Search for the cell housing the specified text and yield its [x, y] center coordinate. 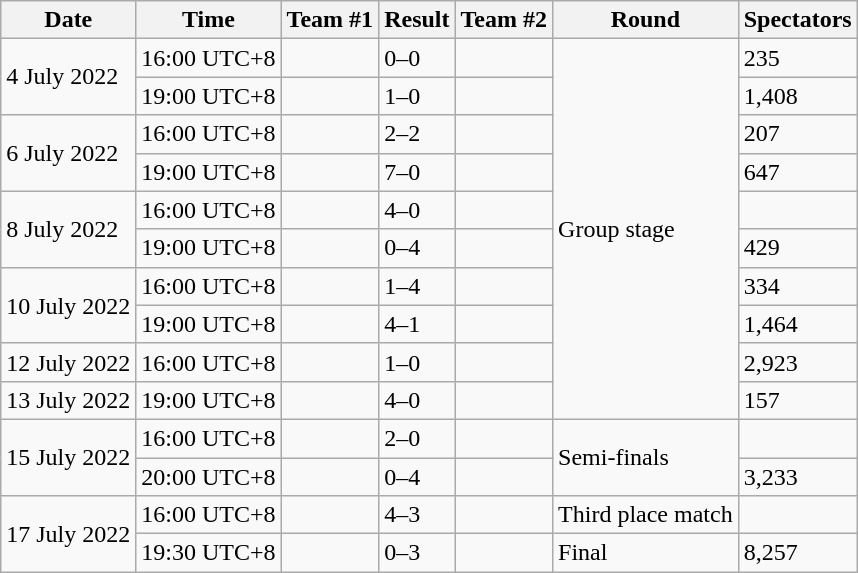
6 July 2022 [68, 153]
4 July 2022 [68, 77]
334 [798, 286]
8 July 2022 [68, 229]
12 July 2022 [68, 362]
2–0 [417, 438]
Team #1 [330, 20]
Spectators [798, 20]
0–3 [417, 553]
3,233 [798, 477]
1,408 [798, 96]
10 July 2022 [68, 305]
4–3 [417, 515]
2,923 [798, 362]
Semi-finals [646, 457]
17 July 2022 [68, 534]
20:00 UTC+8 [208, 477]
Group stage [646, 230]
8,257 [798, 553]
15 July 2022 [68, 457]
Date [68, 20]
1–4 [417, 286]
Result [417, 20]
4–1 [417, 324]
235 [798, 58]
1,464 [798, 324]
Round [646, 20]
Third place match [646, 515]
647 [798, 172]
Time [208, 20]
157 [798, 400]
Final [646, 553]
13 July 2022 [68, 400]
0–0 [417, 58]
429 [798, 248]
Team #2 [504, 20]
19:30 UTC+8 [208, 553]
2–2 [417, 134]
207 [798, 134]
7–0 [417, 172]
